Output the (X, Y) coordinate of the center of the cell containing the given text.  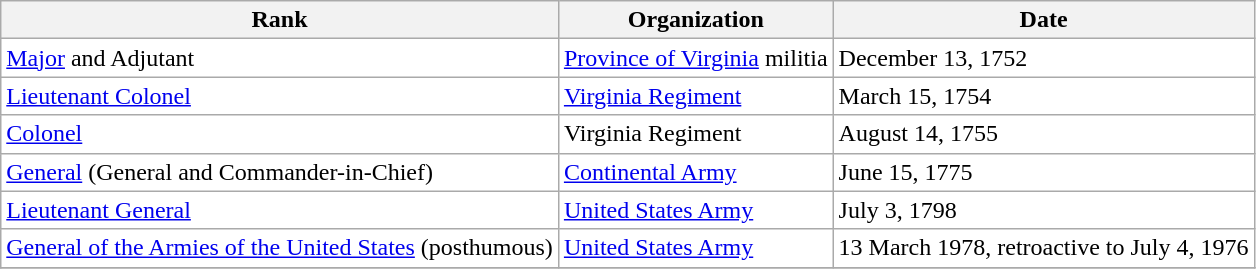
Date (1044, 20)
Organization (696, 20)
Major and Adjutant (280, 58)
June 15, 1775 (1044, 172)
July 3, 1798 (1044, 210)
Rank (280, 20)
General (General and Commander-in-Chief) (280, 172)
Lieutenant Colonel (280, 96)
Province of Virginia militia (696, 58)
Colonel (280, 134)
13 March 1978, retroactive to July 4, 1976 (1044, 248)
General of the Armies of the United States (posthumous) (280, 248)
March 15, 1754 (1044, 96)
August 14, 1755 (1044, 134)
December 13, 1752 (1044, 58)
Continental Army (696, 172)
Lieutenant General (280, 210)
